Search for the cell housing the specified text and yield its (X, Y) center coordinate. 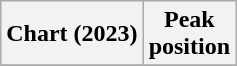
Chart (2023) (72, 34)
Peakposition (189, 34)
